For the text-containing cell, return its midpoint in (X, Y) coordinate format. 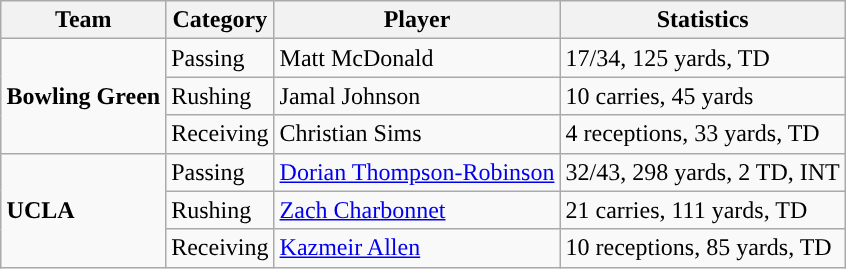
Category (220, 20)
Dorian Thompson-Robinson (417, 172)
Statistics (702, 20)
Christian Sims (417, 134)
Jamal Johnson (417, 96)
Matt McDonald (417, 58)
Team (84, 20)
32/43, 298 yards, 2 TD, INT (702, 172)
Zach Charbonnet (417, 210)
10 receptions, 85 yards, TD (702, 248)
Kazmeir Allen (417, 248)
4 receptions, 33 yards, TD (702, 134)
10 carries, 45 yards (702, 96)
17/34, 125 yards, TD (702, 58)
Player (417, 20)
UCLA (84, 210)
21 carries, 111 yards, TD (702, 210)
Bowling Green (84, 96)
